Return (x, y) of the center of cell containing provided text 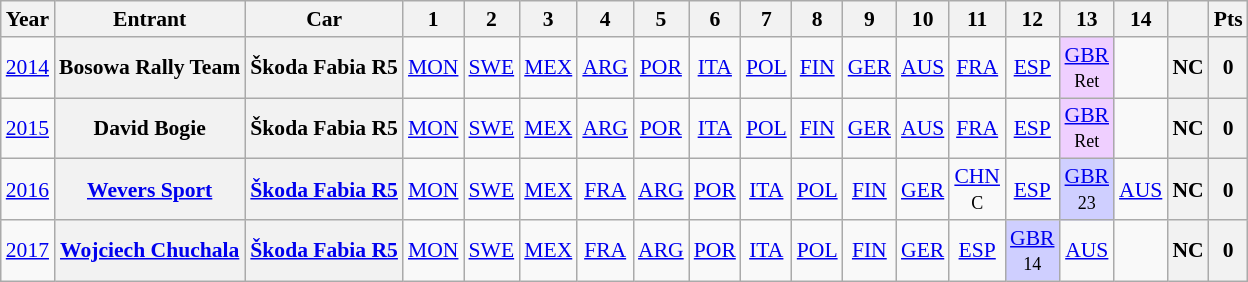
2 (492, 19)
Bosowa Rally Team (150, 68)
2015 (28, 128)
8 (818, 19)
13 (1088, 19)
12 (1032, 19)
4 (605, 19)
David Bogie (150, 128)
9 (870, 19)
GBR23 (1088, 190)
14 (1140, 19)
CHNC (977, 190)
Wojciech Chuchala (150, 250)
Year (28, 19)
Car (324, 19)
7 (766, 19)
3 (548, 19)
Wevers Sport (150, 190)
Pts (1228, 19)
2016 (28, 190)
GBR14 (1032, 250)
2014 (28, 68)
Entrant (150, 19)
6 (715, 19)
2017 (28, 250)
10 (922, 19)
1 (434, 19)
11 (977, 19)
5 (661, 19)
